Output the [X, Y] coordinate of the center of the cell containing the given text.  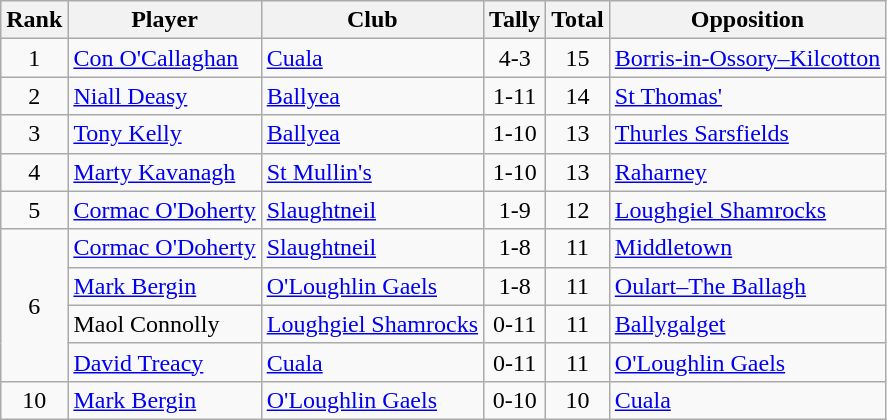
Con O'Callaghan [164, 58]
Opposition [747, 20]
Niall Deasy [164, 96]
4 [34, 172]
Borris-in-Ossory–Kilcotton [747, 58]
1-9 [515, 210]
3 [34, 134]
Oulart–The Ballagh [747, 286]
St Mullin's [372, 172]
Ballygalget [747, 324]
Raharney [747, 172]
Tally [515, 20]
1-11 [515, 96]
St Thomas' [747, 96]
6 [34, 305]
Marty Kavanagh [164, 172]
Club [372, 20]
15 [578, 58]
Player [164, 20]
14 [578, 96]
David Treacy [164, 362]
4-3 [515, 58]
Total [578, 20]
Thurles Sarsfields [747, 134]
Rank [34, 20]
1 [34, 58]
12 [578, 210]
2 [34, 96]
5 [34, 210]
Maol Connolly [164, 324]
Tony Kelly [164, 134]
0-10 [515, 400]
Middletown [747, 248]
